From the cell containing the given text, extract its center point as [X, Y] coordinate. 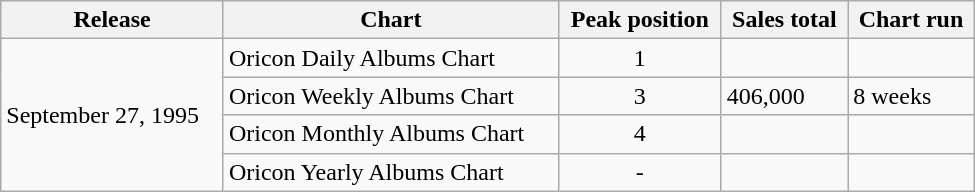
4 [640, 134]
406,000 [784, 96]
Peak position [640, 20]
3 [640, 96]
Chart run [912, 20]
8 weeks [912, 96]
Release [112, 20]
Oricon Weekly Albums Chart [390, 96]
Sales total [784, 20]
Chart [390, 20]
September 27, 1995 [112, 115]
1 [640, 58]
Oricon Yearly Albums Chart [390, 172]
- [640, 172]
Oricon Daily Albums Chart [390, 58]
Oricon Monthly Albums Chart [390, 134]
